From the cell containing the given text, extract its center point as (x, y) coordinate. 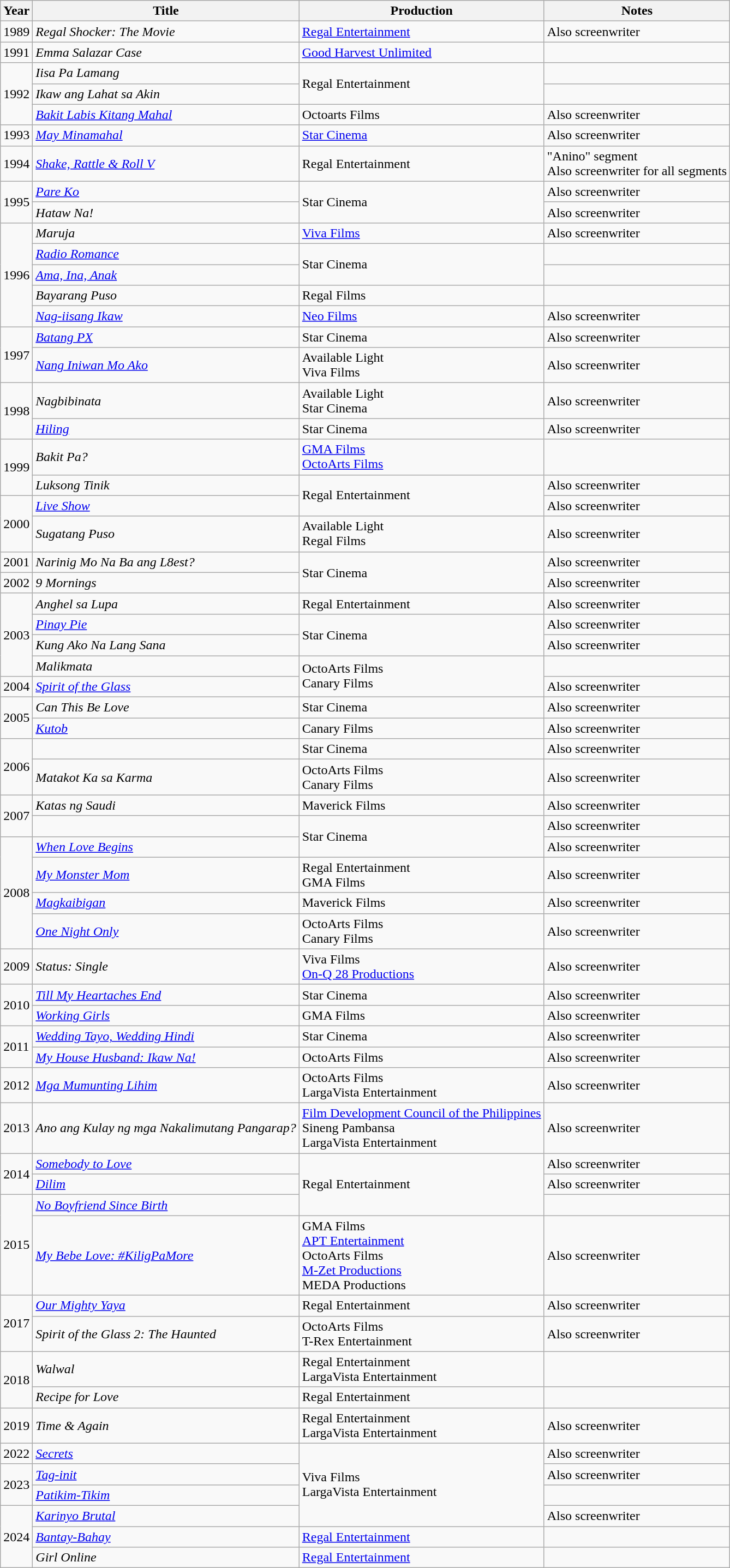
Walwal (166, 1369)
Mga Mumunting Lihim (166, 1086)
Bakit Pa? (166, 457)
1995 (16, 202)
1998 (16, 411)
Till My Heartaches End (166, 995)
Recipe for Love (166, 1397)
2007 (16, 816)
Karinyo Brutal (166, 1516)
Production (421, 11)
2018 (16, 1379)
Emma Salazar Case (166, 52)
My Bebe Love: #KiligPaMore (166, 1255)
OctoArts FilmsLargaVista Entertainment (421, 1086)
2005 (16, 718)
2015 (16, 1245)
Spirit of the Glass (166, 687)
Regal Films (421, 296)
May Minamahal (166, 135)
Live Show (166, 506)
2008 (16, 893)
Status: Single (166, 967)
Pare Ko (166, 191)
1999 (16, 467)
Malikmata (166, 666)
2004 (16, 687)
My Monster Mom (166, 875)
Ano ang Kulay ng mga Nakalimutang Pangarap? (166, 1128)
GMA FilmsAPT EntertainmentOctoArts FilmsM-Zet ProductionsMEDA Productions (421, 1255)
Can This Be Love (166, 708)
Wedding Tayo, Wedding Hindi (166, 1036)
1994 (16, 164)
Hataw Na! (166, 212)
2024 (16, 1536)
Kung Ako Na Lang Sana (166, 645)
Pinay Pie (166, 624)
Patikim-Tikim (166, 1495)
Available LightStar Cinema (421, 400)
2006 (16, 767)
Available LightViva Films (421, 366)
Viva FilmsOn-Q 28 Productions (421, 967)
"Anino" segmentAlso screenwriter for all segments (637, 164)
Nagbibinata (166, 400)
Viva FilmsLargaVista Entertainment (421, 1485)
OctoArts FilmsT-Rex Entertainment (421, 1333)
Hiling (166, 429)
Title (166, 11)
GMA Films (421, 1015)
2013 (16, 1128)
2009 (16, 967)
Batang PX (166, 337)
Secrets (166, 1453)
Neo Films (421, 316)
Anghel sa Lupa (166, 603)
Girl Online (166, 1558)
When Love Begins (166, 847)
Matakot Ka sa Karma (166, 777)
2010 (16, 1005)
2019 (16, 1425)
Magkaibigan (166, 903)
2000 (16, 524)
Ama, Ina, Anak (166, 274)
Luksong Tinik (166, 485)
Octoarts Films (421, 115)
1989 (16, 32)
OctoArts Films (421, 1057)
My House Husband: Ikaw Na! (166, 1057)
2002 (16, 583)
2017 (16, 1324)
One Night Only (166, 931)
Good Harvest Unlimited (421, 52)
Viva Films (421, 233)
Somebody to Love (166, 1164)
GMA FilmsOctoArts Films (421, 457)
1992 (16, 94)
Radio Romance (166, 254)
Spirit of the Glass 2: The Haunted (166, 1333)
2012 (16, 1086)
9 Mornings (166, 583)
Nag-iisang Ikaw (166, 316)
Bayarang Puso (166, 296)
Time & Again (166, 1425)
Narinig Mo Na Ba ang L8est? (166, 562)
1996 (16, 274)
Dilim (166, 1184)
Our Mighty Yaya (166, 1306)
Ikaw ang Lahat sa Akin (166, 94)
Notes (637, 11)
Canary Films (421, 728)
Maruja (166, 233)
Kutob (166, 728)
2022 (16, 1453)
Sugatang Puso (166, 534)
Iisa Pa Lamang (166, 73)
2014 (16, 1174)
Shake, Rattle & Roll V (166, 164)
Film Development Council of the PhilippinesSineng PambansaLargaVista Entertainment (421, 1128)
Tag-init (166, 1474)
Year (16, 11)
Bakit Labis Kitang Mahal (166, 115)
2023 (16, 1485)
1997 (16, 355)
Nang Iniwan Mo Ako (166, 366)
1993 (16, 135)
2001 (16, 562)
2003 (16, 635)
Regal Shocker: The Movie (166, 32)
Regal EntertainmentGMA Films (421, 875)
No Boyfriend Since Birth (166, 1205)
Available LightRegal Films (421, 534)
1991 (16, 52)
2011 (16, 1046)
Working Girls (166, 1015)
Katas ng Saudi (166, 805)
Bantay-Bahay (166, 1537)
